From the cell containing the given text, extract its center point as (X, Y) coordinate. 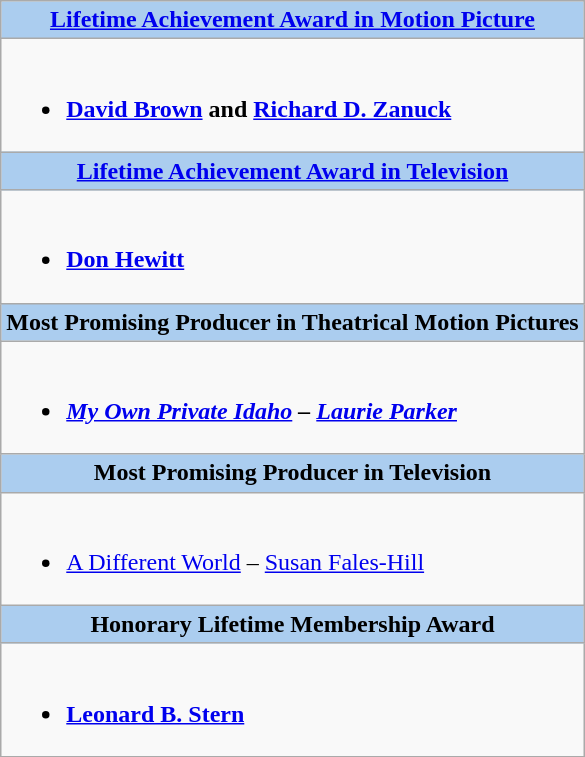
Lifetime Achievement Award in Television (292, 171)
Most Promising Producer in Television (292, 473)
My Own Private Idaho – Laurie Parker (292, 398)
David Brown and Richard D. Zanuck (292, 96)
Lifetime Achievement Award in Motion Picture (292, 20)
Don Hewitt (292, 246)
Honorary Lifetime Membership Award (292, 624)
Most Promising Producer in Theatrical Motion Pictures (292, 322)
Leonard B. Stern (292, 700)
A Different World – Susan Fales-Hill (292, 548)
